From the cell containing the given text, extract its center point as [X, Y] coordinate. 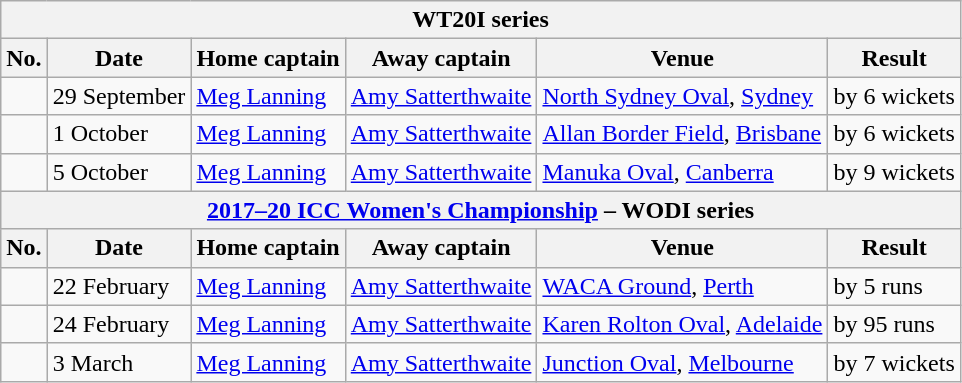
2017–20 ICC Women's Championship – WODI series [481, 210]
24 February [119, 324]
by 5 runs [894, 286]
29 September [119, 96]
North Sydney Oval, Sydney [682, 96]
3 March [119, 362]
by 7 wickets [894, 362]
Allan Border Field, Brisbane [682, 134]
1 October [119, 134]
22 February [119, 286]
WACA Ground, Perth [682, 286]
Junction Oval, Melbourne [682, 362]
WT20I series [481, 20]
5 October [119, 172]
Manuka Oval, Canberra [682, 172]
by 9 wickets [894, 172]
by 95 runs [894, 324]
Karen Rolton Oval, Adelaide [682, 324]
